Identify which cell holds the provided text, then report its (X, Y) central coordinate. 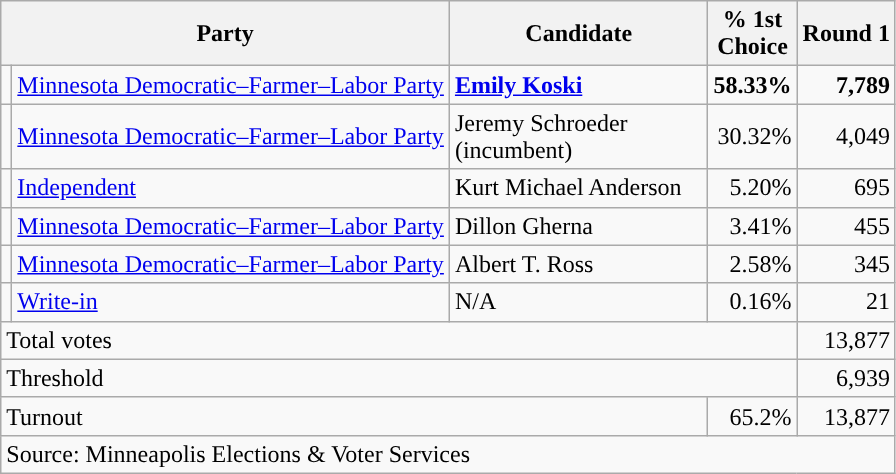
N/A (578, 302)
Round 1 (846, 34)
5.20% (752, 188)
Kurt Michael Anderson (578, 188)
Turnout (354, 416)
Emily Koski (578, 85)
345 (846, 264)
0.16% (752, 302)
4,049 (846, 136)
Total votes (399, 340)
Candidate (578, 34)
Party (226, 34)
Threshold (399, 378)
7,789 (846, 85)
Dillon Gherna (578, 226)
Albert T. Ross (578, 264)
Jeremy Schroeder (incumbent) (578, 136)
3.41% (752, 226)
455 (846, 226)
6,939 (846, 378)
2.58% (752, 264)
30.32% (752, 136)
695 (846, 188)
Independent (231, 188)
Source: Minneapolis Elections & Voter Services (448, 454)
% 1stChoice (752, 34)
21 (846, 302)
Write-in (231, 302)
58.33% (752, 85)
65.2% (752, 416)
